Pinpoint the cell where the given text exists, returning its (x, y) midpoint coordinate. 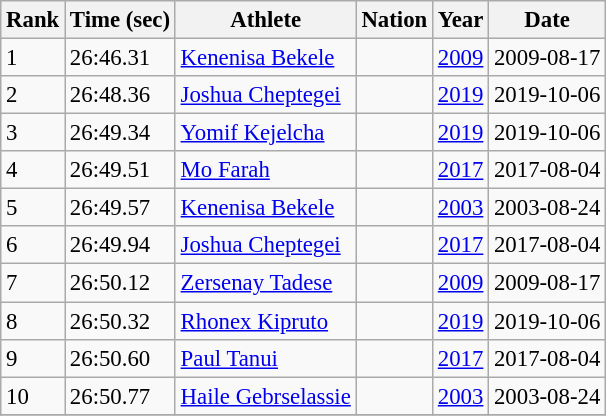
26:49.51 (120, 170)
Nation (394, 20)
Rank (33, 20)
Year (461, 20)
9 (33, 358)
Paul Tanui (266, 358)
Mo Farah (266, 170)
26:50.32 (120, 321)
7 (33, 283)
2 (33, 95)
6 (33, 245)
Date (548, 20)
26:50.77 (120, 396)
26:49.57 (120, 208)
4 (33, 170)
8 (33, 321)
Rhonex Kipruto (266, 321)
26:50.60 (120, 358)
Yomif Kejelcha (266, 133)
Time (sec) (120, 20)
3 (33, 133)
Haile Gebrselassie (266, 396)
10 (33, 396)
5 (33, 208)
26:48.36 (120, 95)
Athlete (266, 20)
26:46.31 (120, 58)
26:49.34 (120, 133)
26:50.12 (120, 283)
Zersenay Tadese (266, 283)
1 (33, 58)
26:49.94 (120, 245)
